Return [X, Y] of the center of cell containing provided text 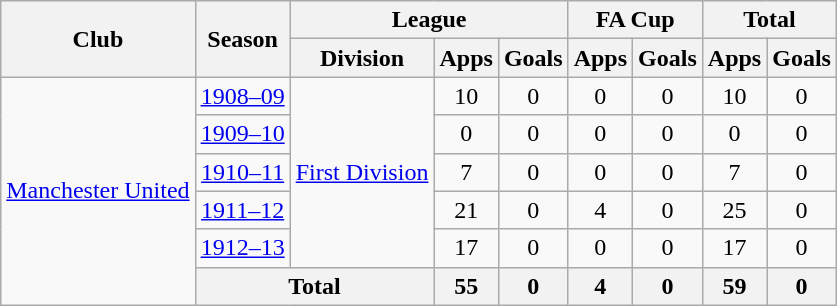
1908–09 [242, 96]
21 [466, 210]
Division [362, 58]
First Division [362, 172]
25 [734, 210]
59 [734, 286]
1909–10 [242, 134]
League [429, 20]
Manchester United [98, 191]
Club [98, 39]
FA Cup [635, 20]
1912–13 [242, 248]
Season [242, 39]
1910–11 [242, 172]
55 [466, 286]
1911–12 [242, 210]
